Capture the cell that displays the provided text and extract its [X, Y] central coordinate. 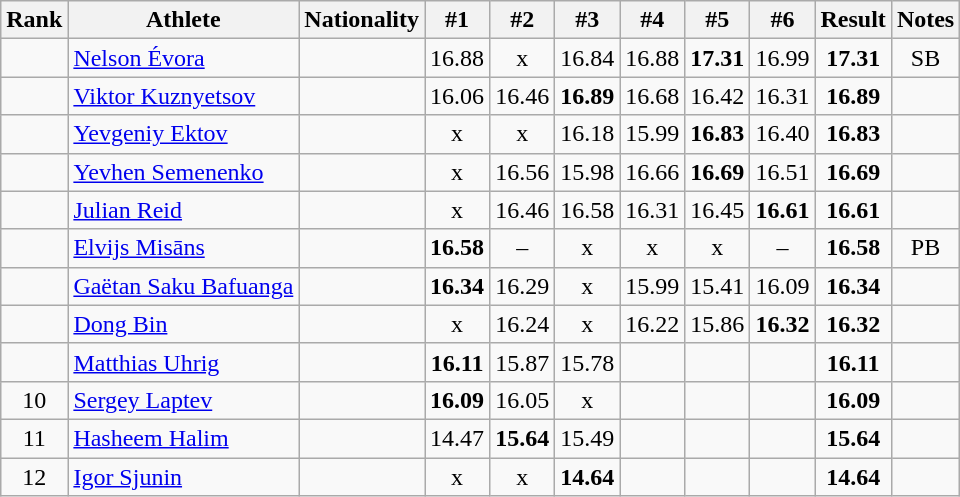
12 [34, 477]
Viktor Kuznyetsov [184, 96]
15.41 [718, 286]
16.06 [458, 96]
11 [34, 438]
16.24 [522, 324]
16.05 [522, 400]
Yevhen Semenenko [184, 172]
Notes [925, 20]
Elvijs Misāns [184, 248]
Dong Bin [184, 324]
#3 [588, 20]
15.86 [718, 324]
16.51 [782, 172]
15.98 [588, 172]
16.84 [588, 58]
Igor Sjunin [184, 477]
Gaëtan Saku Bafuanga [184, 286]
Athlete [184, 20]
16.68 [652, 96]
10 [34, 400]
16.66 [652, 172]
16.56 [522, 172]
Hasheem Halim [184, 438]
Rank [34, 20]
#6 [782, 20]
Julian Reid [184, 210]
#5 [718, 20]
Nationality [362, 20]
16.40 [782, 134]
16.29 [522, 286]
16.45 [718, 210]
#2 [522, 20]
15.49 [588, 438]
15.78 [588, 362]
16.22 [652, 324]
15.87 [522, 362]
16.42 [718, 96]
Sergey Laptev [184, 400]
16.18 [588, 134]
#1 [458, 20]
PB [925, 248]
Result [853, 20]
SB [925, 58]
14.47 [458, 438]
16.99 [782, 58]
Yevgeniy Ektov [184, 134]
Nelson Évora [184, 58]
Matthias Uhrig [184, 362]
#4 [652, 20]
